Locate the cell with the specified text and output its [X, Y] center coordinate. 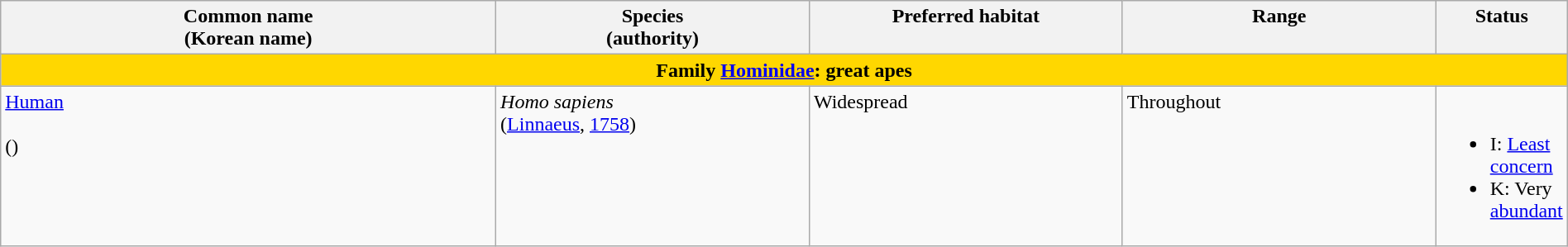
Human () [248, 166]
Status [1502, 28]
Family Hominidae: great apes [784, 70]
Preferred habitat [966, 28]
Common name(Korean name) [248, 28]
I: Least concernK: Very abundant [1502, 166]
Widespread [966, 166]
Homo sapiens(Linnaeus, 1758) [653, 166]
Throughout [1279, 166]
Species(authority) [653, 28]
Range [1279, 28]
